Return the [x, y] coordinate for the center point of the cell that contains the specified text.  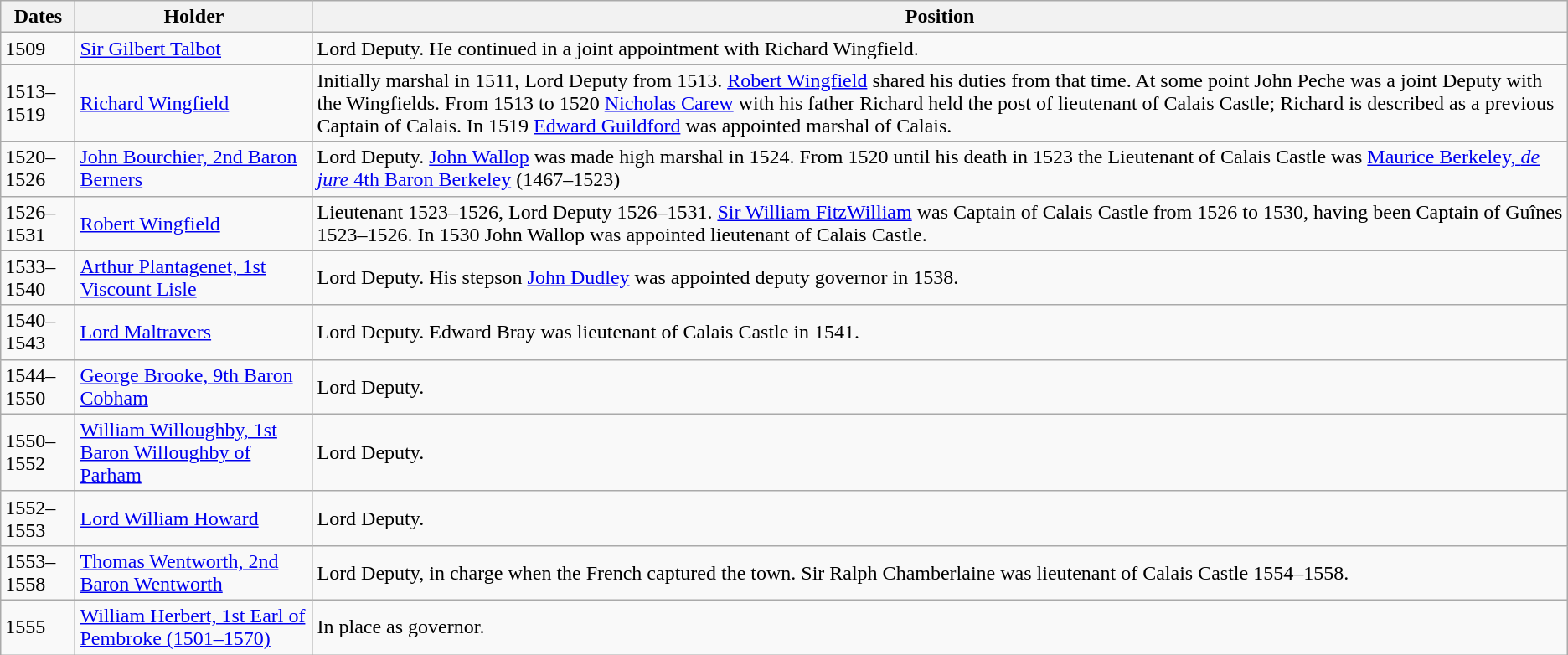
Robert Wingfield [194, 223]
Position [940, 17]
Dates [39, 17]
John Bourchier, 2nd Baron Berners [194, 169]
Lord William Howard [194, 518]
1520–1526 [39, 169]
Lord Maltravers [194, 332]
Thomas Wentworth, 2nd Baron Wentworth [194, 573]
William Herbert, 1st Earl of Pembroke (1501–1570) [194, 627]
1533–1540 [39, 278]
1553–1558 [39, 573]
1540–1543 [39, 332]
1509 [39, 49]
Sir Gilbert Talbot [194, 49]
1513–1519 [39, 103]
George Brooke, 9th Baron Cobham [194, 387]
Lord Deputy. His stepson John Dudley was appointed deputy governor in 1538. [940, 278]
William Willoughby, 1st Baron Willoughby of Parham [194, 452]
1552–1553 [39, 518]
Lord Deputy. He continued in a joint appointment with Richard Wingfield. [940, 49]
Arthur Plantagenet, 1st Viscount Lisle [194, 278]
1550–1552 [39, 452]
Holder [194, 17]
1544–1550 [39, 387]
Lord Deputy. Edward Bray was lieutenant of Calais Castle in 1541. [940, 332]
In place as governor. [940, 627]
Lord Deputy, in charge when the French captured the town. Sir Ralph Chamberlaine was lieutenant of Calais Castle 1554–1558. [940, 573]
Richard Wingfield [194, 103]
1526–1531 [39, 223]
1555 [39, 627]
